Output the [x, y] coordinate of the center of the cell containing the given text.  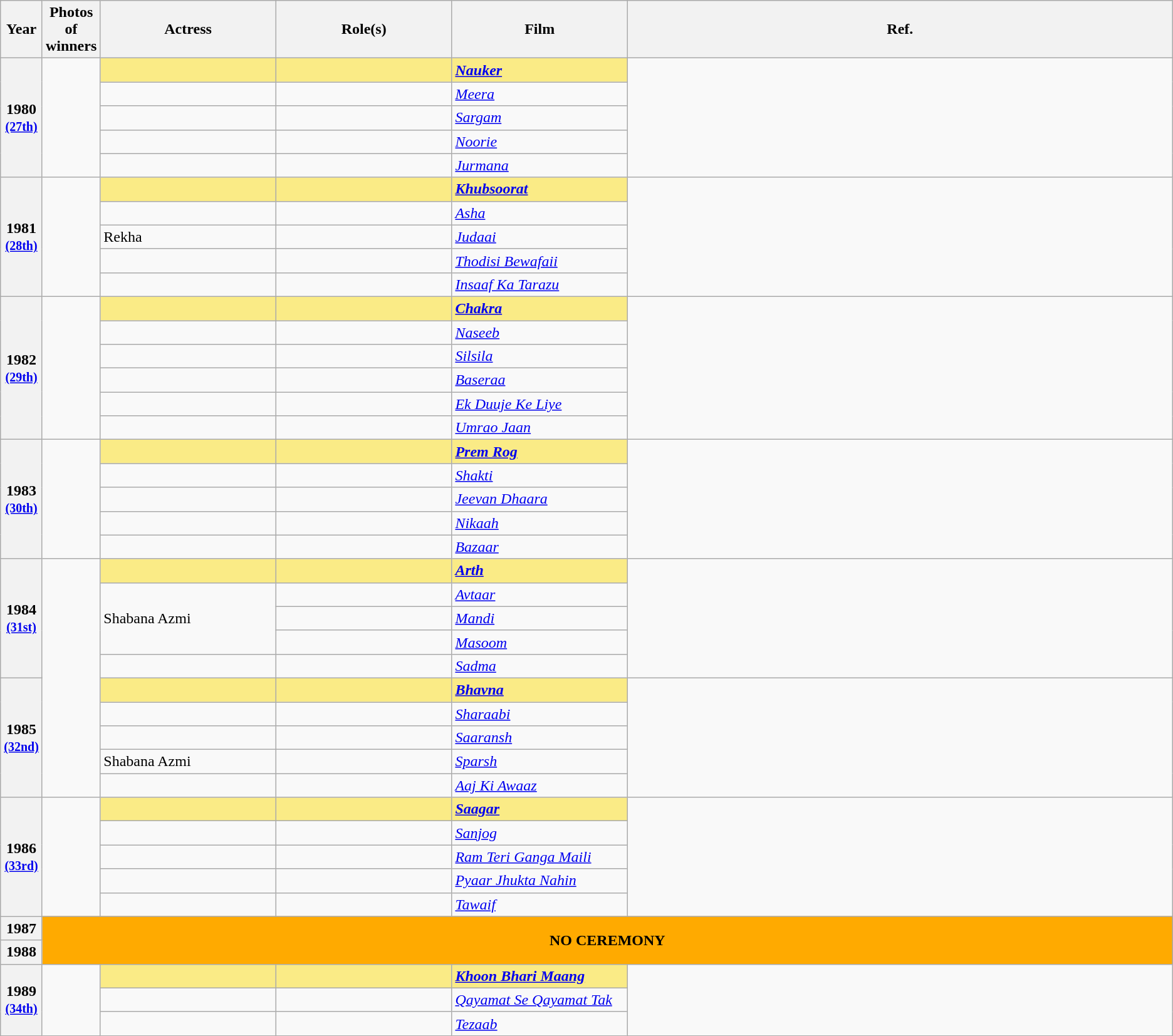
Chakra [540, 308]
Meera [540, 94]
Bhavna [540, 690]
Year [21, 29]
Judaai [540, 237]
Sadma [540, 666]
1982 (29th) [21, 368]
Saaransh [540, 738]
1981 (28th) [21, 237]
Nikaah [540, 523]
1986 (33rd) [21, 857]
Nauker [540, 70]
Baseraa [540, 380]
Rekha [188, 237]
Mandi [540, 618]
1985 (32nd) [21, 737]
Silsila [540, 356]
Tawaif [540, 904]
1988 [21, 952]
Asha [540, 213]
1980 (27th) [21, 118]
Thodisi Bewafaii [540, 261]
Arth [540, 571]
Ref. [900, 29]
Actress [188, 29]
Ram Teri Ganga Maili [540, 857]
Pyaar Jhukta Nahin [540, 881]
Bazaar [540, 547]
NO CEREMONY [607, 940]
Saagar [540, 809]
Sharaabi [540, 713]
1987 [21, 928]
Naseeb [540, 333]
Khoon Bhari Maang [540, 976]
Khubsoorat [540, 189]
Prem Rog [540, 452]
Jeevan Dhaara [540, 499]
Sanjog [540, 833]
1983 (30th) [21, 499]
Photos of winners [71, 29]
Avtaar [540, 594]
Masoom [540, 642]
Shakti [540, 475]
Insaaf Ka Tarazu [540, 284]
Aaj Ki Awaaz [540, 785]
Jurmana [540, 165]
1984 (31st) [21, 618]
Ek Duuje Ke Liye [540, 404]
Qayamat Se Qayamat Tak [540, 1000]
Role(s) [363, 29]
Sargam [540, 118]
Umrao Jaan [540, 428]
Noorie [540, 142]
Film [540, 29]
1989 (34th) [21, 1000]
Tezaab [540, 1023]
Sparsh [540, 762]
